Scan for the cell matching the given text and deliver its (x, y) coordinate at center. 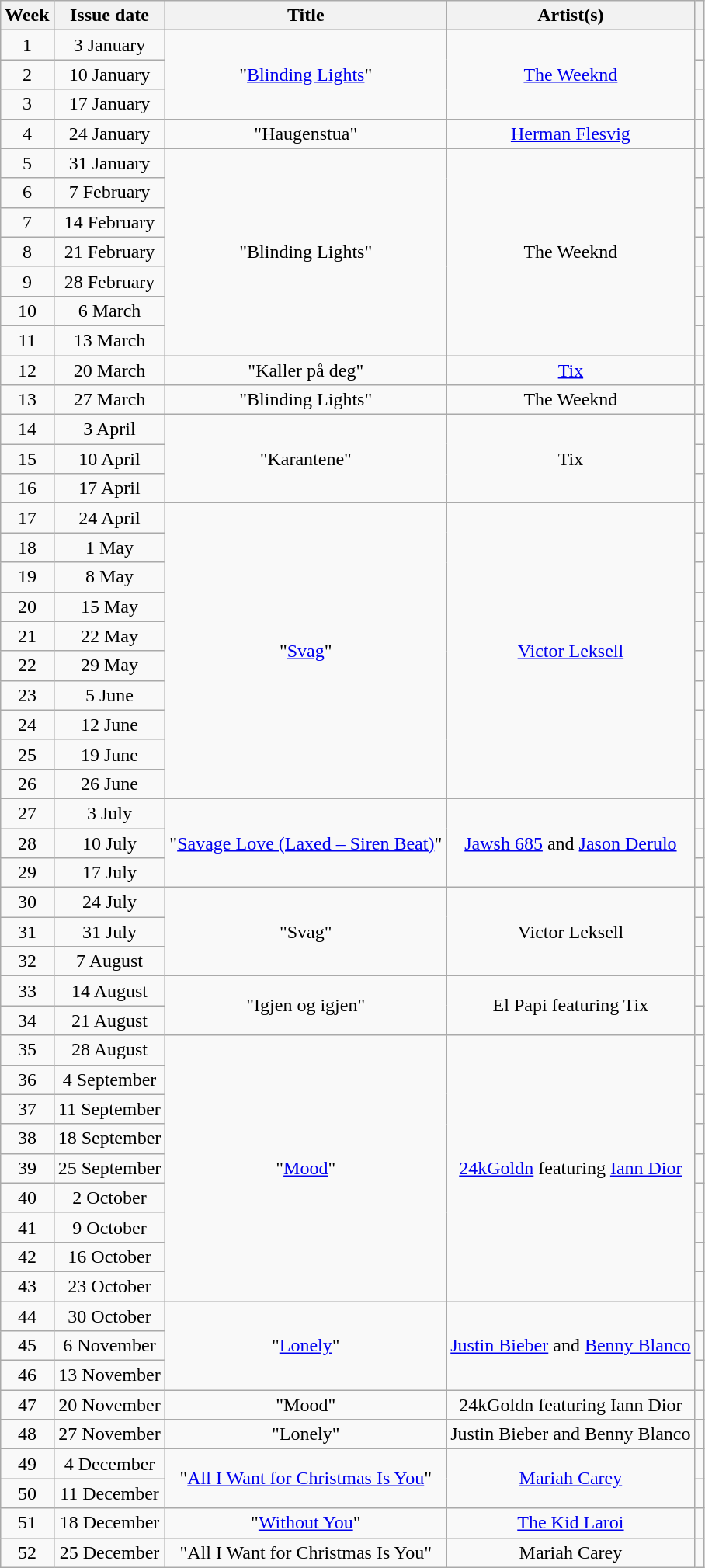
16 (27, 488)
24 April (109, 518)
28 (27, 843)
19 (27, 577)
"Igjen og igjen" (306, 1006)
26 June (109, 784)
17 January (109, 104)
31 January (109, 163)
48 (27, 1434)
25 December (109, 1552)
"Kaller på deg" (306, 370)
28 February (109, 281)
37 (27, 1109)
9 (27, 281)
33 (27, 991)
10 July (109, 843)
5 June (109, 695)
13 March (109, 340)
52 (27, 1552)
17 July (109, 873)
51 (27, 1523)
41 (27, 1227)
8 (27, 252)
19 June (109, 754)
1 May (109, 548)
29 (27, 873)
50 (27, 1493)
"Savage Love (Laxed – Siren Beat)" (306, 843)
23 October (109, 1286)
6 March (109, 311)
30 October (109, 1316)
49 (27, 1464)
44 (27, 1316)
10 (27, 311)
"Karantene" (306, 459)
Title (306, 16)
27 March (109, 400)
47 (27, 1405)
24 January (109, 134)
4 December (109, 1464)
1 (27, 45)
6 (27, 193)
7 August (109, 961)
39 (27, 1168)
25 (27, 754)
22 (27, 666)
32 (27, 961)
5 (27, 163)
4 (27, 134)
31 July (109, 932)
15 (27, 459)
9 October (109, 1227)
31 (27, 932)
20 November (109, 1405)
11 December (109, 1493)
Issue date (109, 16)
43 (27, 1286)
6 November (109, 1346)
27 November (109, 1434)
11 September (109, 1109)
22 May (109, 636)
13 (27, 400)
23 (27, 695)
3 April (109, 429)
34 (27, 1020)
10 April (109, 459)
16 October (109, 1257)
El Papi featuring Tix (571, 1006)
13 November (109, 1375)
26 (27, 784)
21 February (109, 252)
3 (27, 104)
24 (27, 725)
The Kid Laroi (571, 1523)
17 (27, 518)
15 May (109, 607)
3 July (109, 813)
40 (27, 1198)
11 (27, 340)
18 (27, 548)
2 October (109, 1198)
45 (27, 1346)
"Without You" (306, 1523)
30 (27, 902)
36 (27, 1080)
29 May (109, 666)
7 February (109, 193)
42 (27, 1257)
17 April (109, 488)
27 (27, 813)
Herman Flesvig (571, 134)
14 February (109, 222)
12 June (109, 725)
4 September (109, 1080)
18 September (109, 1139)
35 (27, 1050)
25 September (109, 1168)
Artist(s) (571, 16)
14 August (109, 991)
12 (27, 370)
38 (27, 1139)
8 May (109, 577)
3 January (109, 45)
46 (27, 1375)
14 (27, 429)
7 (27, 222)
24 July (109, 902)
Week (27, 16)
10 January (109, 75)
21 August (109, 1020)
21 (27, 636)
Jawsh 685 and Jason Derulo (571, 843)
2 (27, 75)
28 August (109, 1050)
18 December (109, 1523)
20 March (109, 370)
"Haugenstua" (306, 134)
20 (27, 607)
